Capture the cell that displays the provided text and extract its (x, y) central coordinate. 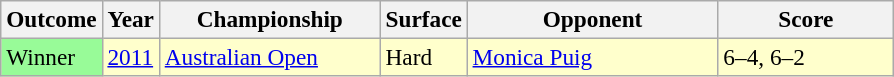
Australian Open (270, 57)
Score (806, 19)
Championship (270, 19)
Year (130, 19)
Hard (424, 57)
2011 (130, 57)
Opponent (592, 19)
Surface (424, 19)
Winner (52, 57)
Monica Puig (592, 57)
6–4, 6–2 (806, 57)
Outcome (52, 19)
